From the cell containing the given text, extract its center point as (X, Y) coordinate. 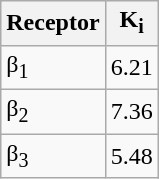
5.48 (132, 156)
Ki (132, 23)
7.36 (132, 111)
β2 (53, 111)
β3 (53, 156)
Receptor (53, 23)
β1 (53, 67)
6.21 (132, 67)
